Identify which cell holds the provided text, then report its [x, y] central coordinate. 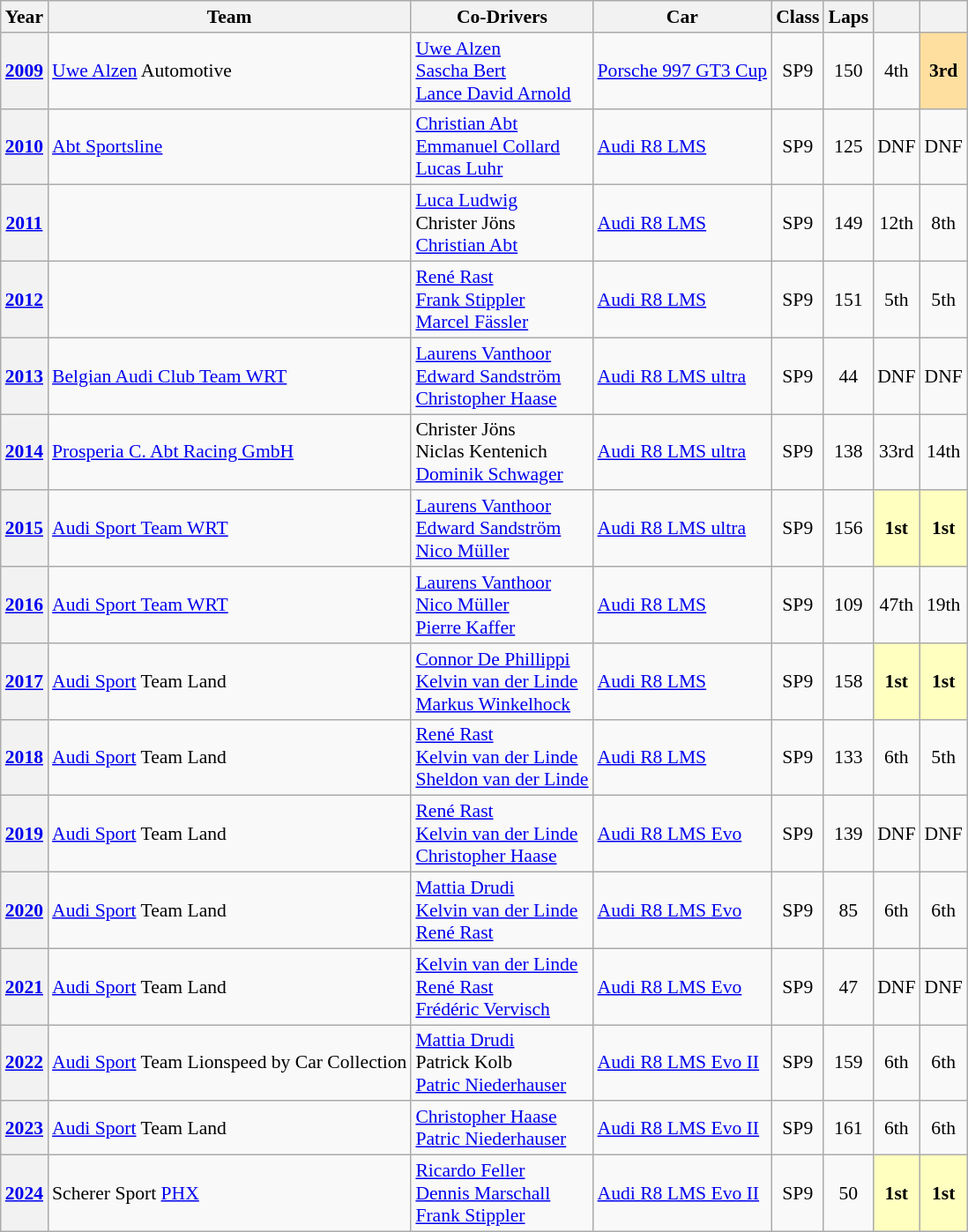
Uwe Alzen Sascha Bert Lance David Arnold [502, 71]
Co-Drivers [502, 17]
Connor De Phillippi Kelvin van der Linde Markus Winkelhock [502, 682]
Laurens Vanthoor Edward Sandström Nico Müller [502, 529]
Christian Abt Emmanuel Collard Lucas Luhr [502, 146]
138 [848, 453]
Year [25, 17]
8th [943, 224]
Mattia Drudi Patrick Kolb Patric Niederhauser [502, 1063]
50 [848, 1193]
109 [848, 605]
2021 [25, 987]
2017 [25, 682]
Abt Sportsline [229, 146]
René Rast Frank Stippler Marcel Fässler [502, 300]
Class [797, 17]
19th [943, 605]
Laurens Vanthoor Edward Sandström Christopher Haase [502, 375]
159 [848, 1063]
47 [848, 987]
Car [682, 17]
Prosperia C. Abt Racing GmbH [229, 453]
Christopher Haase Patric Niederhauser [502, 1128]
2015 [25, 529]
139 [848, 834]
Laps [848, 17]
156 [848, 529]
Laurens Vanthoor Nico Müller Pierre Kaffer [502, 605]
Ricardo Feller Dennis Marschall Frank Stippler [502, 1193]
161 [848, 1128]
René Rast Kelvin van der Linde Sheldon van der Linde [502, 758]
158 [848, 682]
14th [943, 453]
Team [229, 17]
47th [896, 605]
2016 [25, 605]
2019 [25, 834]
Luca Ludwig Christer Jöns Christian Abt [502, 224]
Kelvin van der Linde René Rast Frédéric Vervisch [502, 987]
2018 [25, 758]
85 [848, 911]
2012 [25, 300]
Belgian Audi Club Team WRT [229, 375]
2009 [25, 71]
44 [848, 375]
2023 [25, 1128]
2010 [25, 146]
Scherer Sport PHX [229, 1193]
Porsche 997 GT3 Cup [682, 71]
150 [848, 71]
Mattia Drudi Kelvin van der Linde René Rast [502, 911]
149 [848, 224]
2022 [25, 1063]
151 [848, 300]
2011 [25, 224]
133 [848, 758]
Christer Jöns Niclas Kentenich Dominik Schwager [502, 453]
4th [896, 71]
2020 [25, 911]
12th [896, 224]
125 [848, 146]
Uwe Alzen Automotive [229, 71]
2014 [25, 453]
2013 [25, 375]
Audi Sport Team Lionspeed by Car Collection [229, 1063]
2024 [25, 1193]
René Rast Kelvin van der Linde Christopher Haase [502, 834]
3rd [943, 71]
33rd [896, 453]
